For the text-containing cell, return its midpoint in (X, Y) coordinate format. 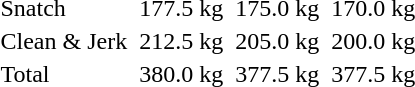
212.5 kg (182, 41)
205.0 kg (278, 41)
